Determine the [x, y] coordinate at the center of the cell enclosing the given text.  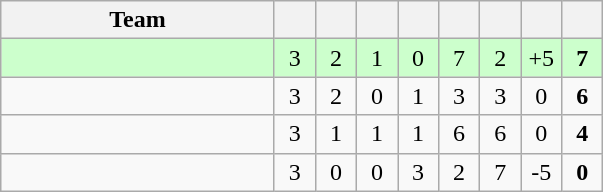
-5 [542, 172]
4 [582, 134]
+5 [542, 58]
Team [138, 20]
